Scan for the cell matching the given text and deliver its (X, Y) coordinate at center. 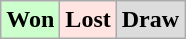
Lost (88, 20)
Draw (150, 20)
Won (30, 20)
